From the cell containing the given text, extract its center point as (x, y) coordinate. 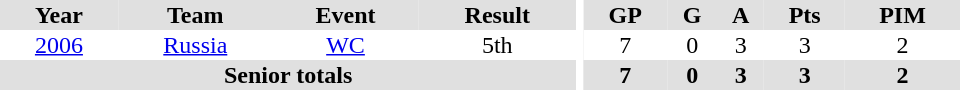
Senior totals (288, 75)
G (692, 15)
Year (59, 15)
Pts (804, 15)
2006 (59, 45)
Event (346, 15)
Russia (196, 45)
WC (346, 45)
5th (497, 45)
Result (497, 15)
GP (625, 15)
PIM (902, 15)
A (740, 15)
Team (196, 15)
